Extract the [X, Y] coordinate from the center of the cell holding the provided text.  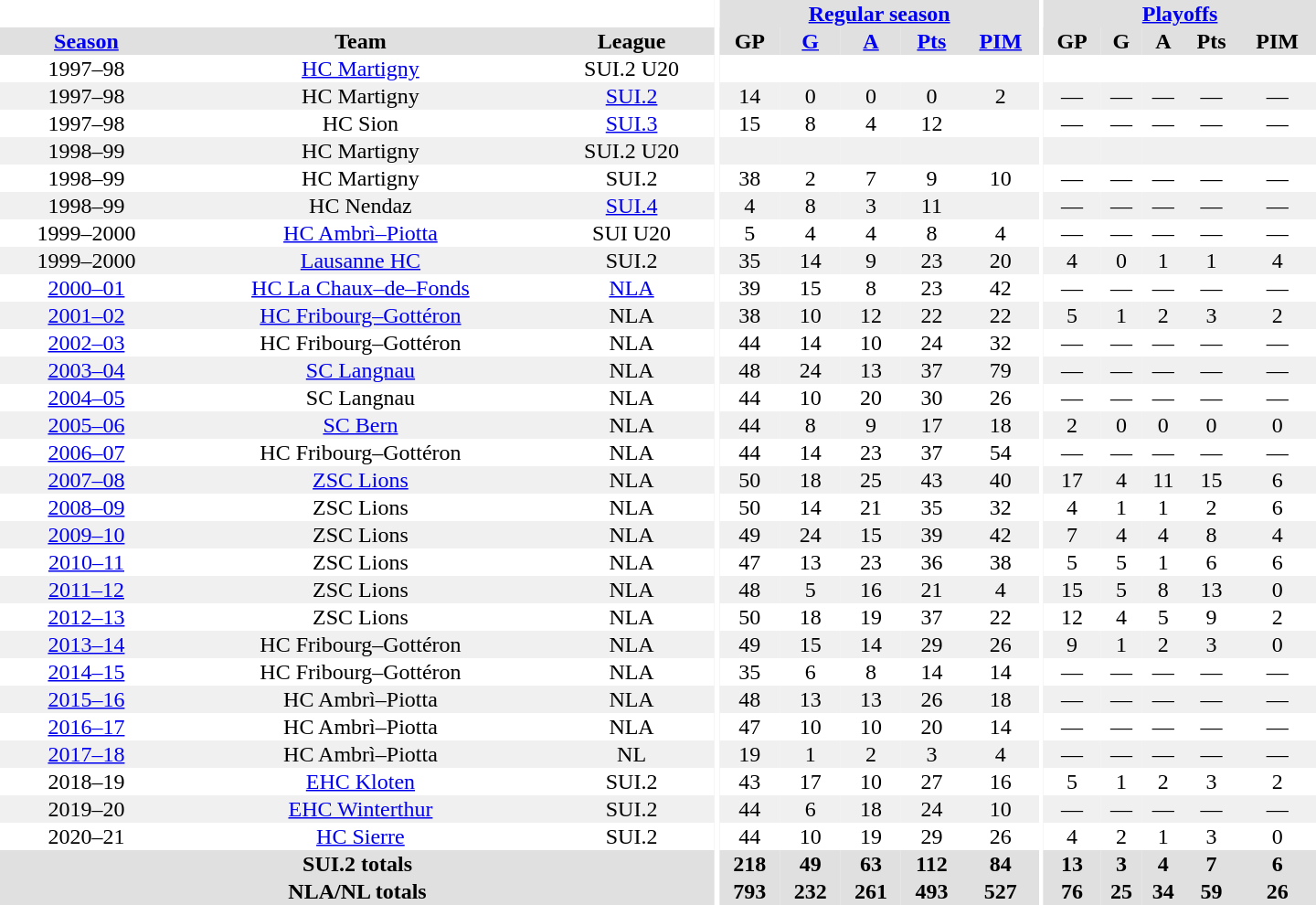
2001–02 [86, 315]
2011–12 [86, 590]
SC Bern [360, 425]
30 [931, 398]
261 [871, 891]
112 [931, 864]
HC Nendaz [360, 206]
493 [931, 891]
League [631, 41]
59 [1212, 891]
2005–06 [86, 425]
HC Sion [360, 123]
36 [931, 562]
232 [811, 891]
SUI.3 [631, 123]
SUI.2 totals [357, 864]
54 [1001, 452]
2020–21 [86, 836]
218 [749, 864]
2004–05 [86, 398]
2014–15 [86, 672]
2002–03 [86, 343]
527 [1001, 891]
2008–09 [86, 507]
2019–20 [86, 809]
76 [1072, 891]
793 [749, 891]
HC La Chaux–de–Fonds [360, 288]
2015–16 [86, 699]
Lausanne HC [360, 261]
2016–17 [86, 727]
2007–08 [86, 480]
2018–19 [86, 782]
34 [1163, 891]
2017–18 [86, 754]
27 [931, 782]
2013–14 [86, 644]
SUI U20 [631, 233]
2006–07 [86, 452]
SUI.4 [631, 206]
2003–04 [86, 370]
2012–13 [86, 617]
Regular season [879, 14]
EHC Winterthur [360, 809]
2010–11 [86, 562]
Playoffs [1180, 14]
Team [360, 41]
2000–01 [86, 288]
40 [1001, 480]
HC Sierre [360, 836]
NLA/NL totals [357, 891]
EHC Kloten [360, 782]
63 [871, 864]
NL [631, 754]
2009–10 [86, 535]
79 [1001, 370]
Season [86, 41]
84 [1001, 864]
